Provide the [X, Y] coordinate of the cell's center where the given text is located.  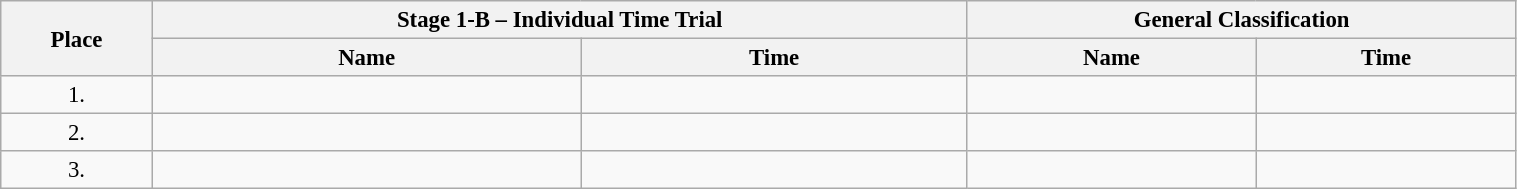
2. [76, 133]
General Classification [1242, 20]
Place [76, 38]
Stage 1-B – Individual Time Trial [560, 20]
3. [76, 170]
1. [76, 95]
